Provide the [x, y] coordinate of the cell's center where the given text is located.  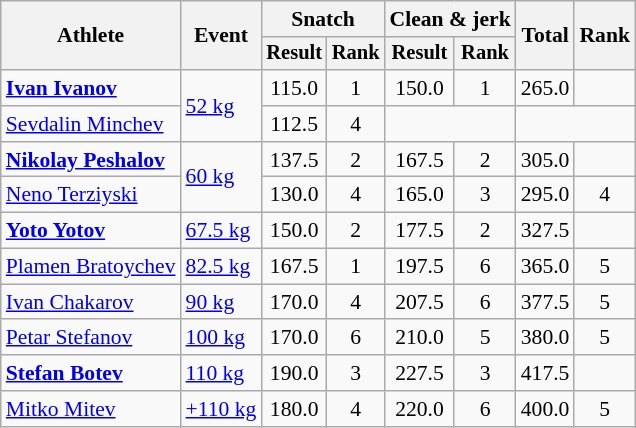
90 kg [222, 302]
Athlete [91, 36]
365.0 [546, 267]
+110 kg [222, 409]
Event [222, 36]
417.5 [546, 373]
Stefan Botev [91, 373]
110 kg [222, 373]
Ivan Chakarov [91, 302]
Yoto Yotov [91, 231]
130.0 [294, 195]
Plamen Bratoychev [91, 267]
115.0 [294, 88]
137.5 [294, 160]
265.0 [546, 88]
180.0 [294, 409]
197.5 [420, 267]
177.5 [420, 231]
Petar Stefanov [91, 338]
52 kg [222, 106]
220.0 [420, 409]
377.5 [546, 302]
Nikolay Peshalov [91, 160]
165.0 [420, 195]
60 kg [222, 178]
207.5 [420, 302]
305.0 [546, 160]
112.5 [294, 124]
400.0 [546, 409]
Neno Terziyski [91, 195]
Total [546, 36]
82.5 kg [222, 267]
100 kg [222, 338]
Mitko Mitev [91, 409]
327.5 [546, 231]
190.0 [294, 373]
210.0 [420, 338]
227.5 [420, 373]
Ivan Ivanov [91, 88]
Clean & jerk [450, 19]
Sevdalin Minchev [91, 124]
67.5 kg [222, 231]
Snatch [322, 19]
295.0 [546, 195]
380.0 [546, 338]
